Scan for the cell matching the given text and deliver its (x, y) coordinate at center. 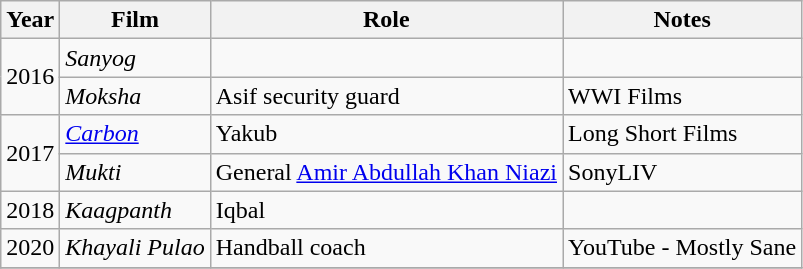
2017 (30, 153)
Iqbal (386, 210)
Carbon (135, 134)
SonyLIV (682, 172)
Role (386, 20)
Kaagpanth (135, 210)
Moksha (135, 96)
Long Short Films (682, 134)
2020 (30, 248)
Year (30, 20)
2018 (30, 210)
General Amir Abdullah Khan Niazi (386, 172)
Yakub (386, 134)
Sanyog (135, 58)
WWI Films (682, 96)
Handball coach (386, 248)
YouTube - Mostly Sane (682, 248)
Film (135, 20)
Khayali Pulao (135, 248)
Asif security guard (386, 96)
Mukti (135, 172)
2016 (30, 77)
Notes (682, 20)
